Identify which cell holds the provided text, then report its (X, Y) central coordinate. 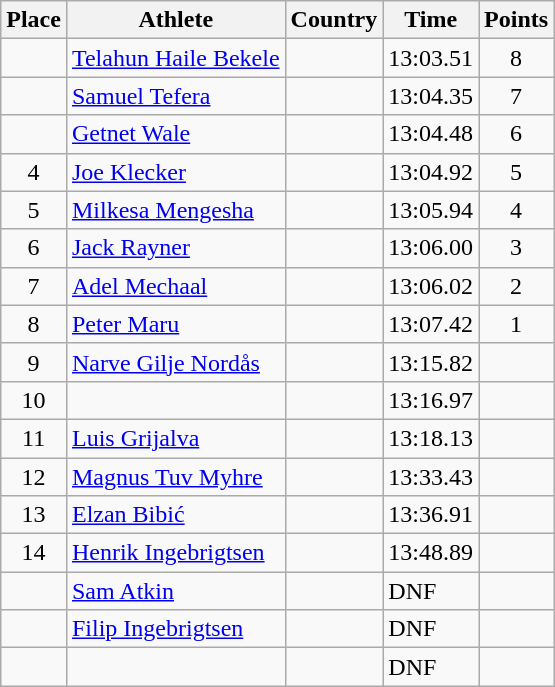
13:06.02 (431, 286)
Joe Klecker (176, 172)
Henrik Ingebrigtsen (176, 553)
Filip Ingebrigtsen (176, 629)
Samuel Tefera (176, 96)
9 (34, 362)
13:04.35 (431, 96)
13:04.92 (431, 172)
3 (516, 248)
13:05.94 (431, 210)
13:04.48 (431, 134)
13:48.89 (431, 553)
12 (34, 477)
Adel Mechaal (176, 286)
13:33.43 (431, 477)
13 (34, 515)
13:15.82 (431, 362)
Luis Grijalva (176, 438)
13:06.00 (431, 248)
10 (34, 400)
13:03.51 (431, 58)
Elzan Bibić (176, 515)
14 (34, 553)
Jack Rayner (176, 248)
Magnus Tuv Myhre (176, 477)
11 (34, 438)
2 (516, 286)
Athlete (176, 20)
Country (334, 20)
13:16.97 (431, 400)
Narve Gilje Nordås (176, 362)
Milkesa Mengesha (176, 210)
13:18.13 (431, 438)
Peter Maru (176, 324)
Time (431, 20)
13:36.91 (431, 515)
Telahun Haile Bekele (176, 58)
Getnet Wale (176, 134)
13:07.42 (431, 324)
Points (516, 20)
Place (34, 20)
1 (516, 324)
Sam Atkin (176, 591)
